Detect which cell encompasses the target text, then output its [x, y] center coordinate. 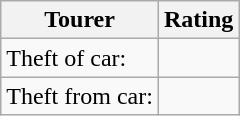
Rating [198, 20]
Tourer [80, 20]
Theft from car: [80, 96]
Theft of car: [80, 58]
